Return the [x, y] coordinate for the center point of the cell that contains the specified text.  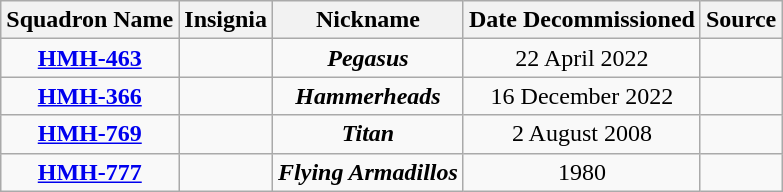
Date Decommissioned [582, 20]
22 April 2022 [582, 58]
HMH-463 [90, 58]
Insignia [226, 20]
Pegasus [368, 58]
Squadron Name [90, 20]
16 December 2022 [582, 96]
Flying Armadillos [368, 172]
HMH-366 [90, 96]
Source [740, 20]
HMH-769 [90, 134]
1980 [582, 172]
2 August 2008 [582, 134]
Titan [368, 134]
Nickname [368, 20]
HMH-777 [90, 172]
Hammerheads [368, 96]
